For the text-containing cell, return its midpoint in [X, Y] coordinate format. 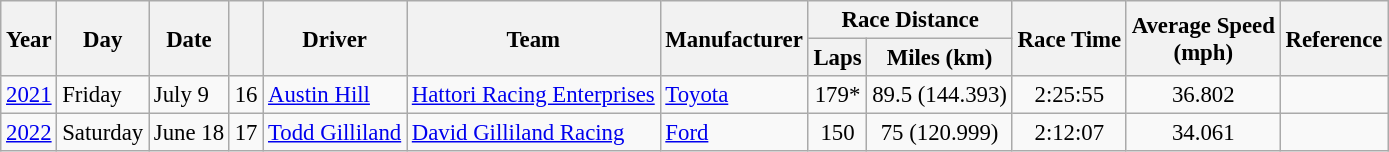
Race Distance [910, 20]
Toyota [734, 95]
179* [838, 95]
75 (120.999) [940, 133]
Average Speed(mph) [1203, 38]
36.802 [1203, 95]
Year [29, 38]
2022 [29, 133]
16 [246, 95]
17 [246, 133]
Friday [103, 95]
2:25:55 [1069, 95]
Laps [838, 58]
July 9 [188, 95]
Austin Hill [335, 95]
Team [533, 38]
June 18 [188, 133]
Ford [734, 133]
Date [188, 38]
Reference [1334, 38]
Miles (km) [940, 58]
2021 [29, 95]
2:12:07 [1069, 133]
150 [838, 133]
34.061 [1203, 133]
Race Time [1069, 38]
Saturday [103, 133]
Hattori Racing Enterprises [533, 95]
Driver [335, 38]
89.5 (144.393) [940, 95]
Todd Gilliland [335, 133]
David Gilliland Racing [533, 133]
Day [103, 38]
Manufacturer [734, 38]
